Find where the given text appears and provide that cell's center as [x, y] coordinate. 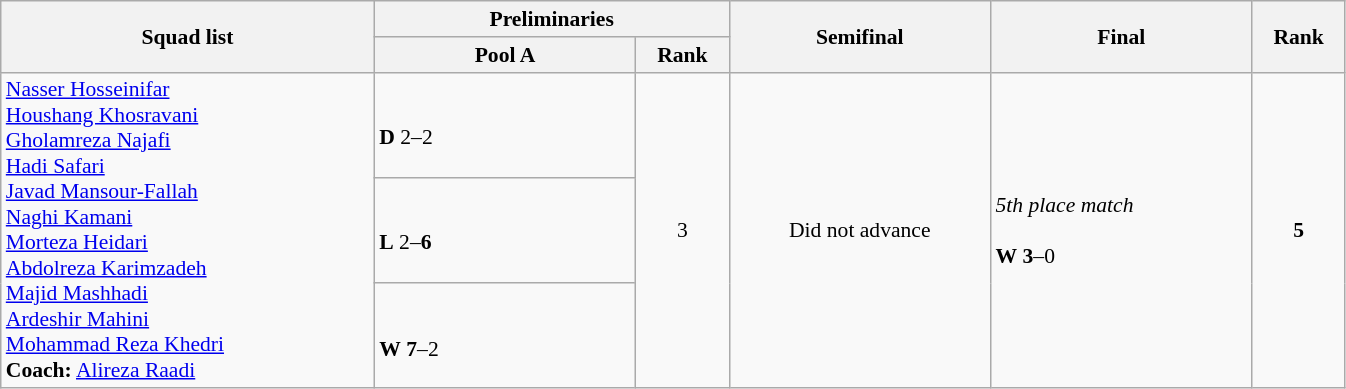
Preliminaries [552, 19]
D 2–2 [504, 124]
L 2–6 [504, 230]
Squad list [188, 36]
3 [682, 230]
Semifinal [860, 36]
Pool A [504, 55]
Did not advance [860, 230]
5 [1298, 230]
5th place matchW 3–0 [1120, 230]
W 7–2 [504, 336]
Final [1120, 36]
